For the text-containing cell, return its midpoint in [x, y] coordinate format. 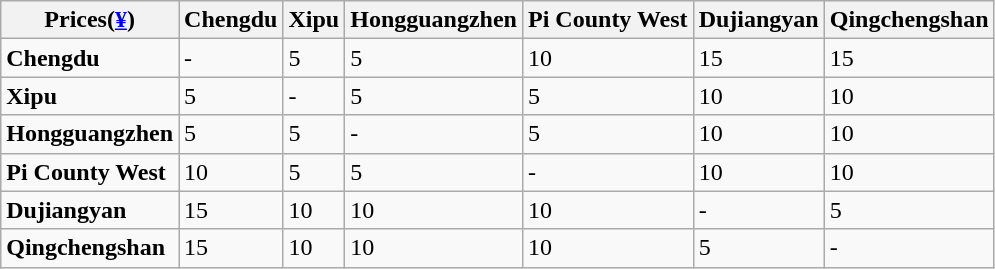
Prices(¥) [90, 20]
